Detect which cell encompasses the target text, then output its [X, Y] center coordinate. 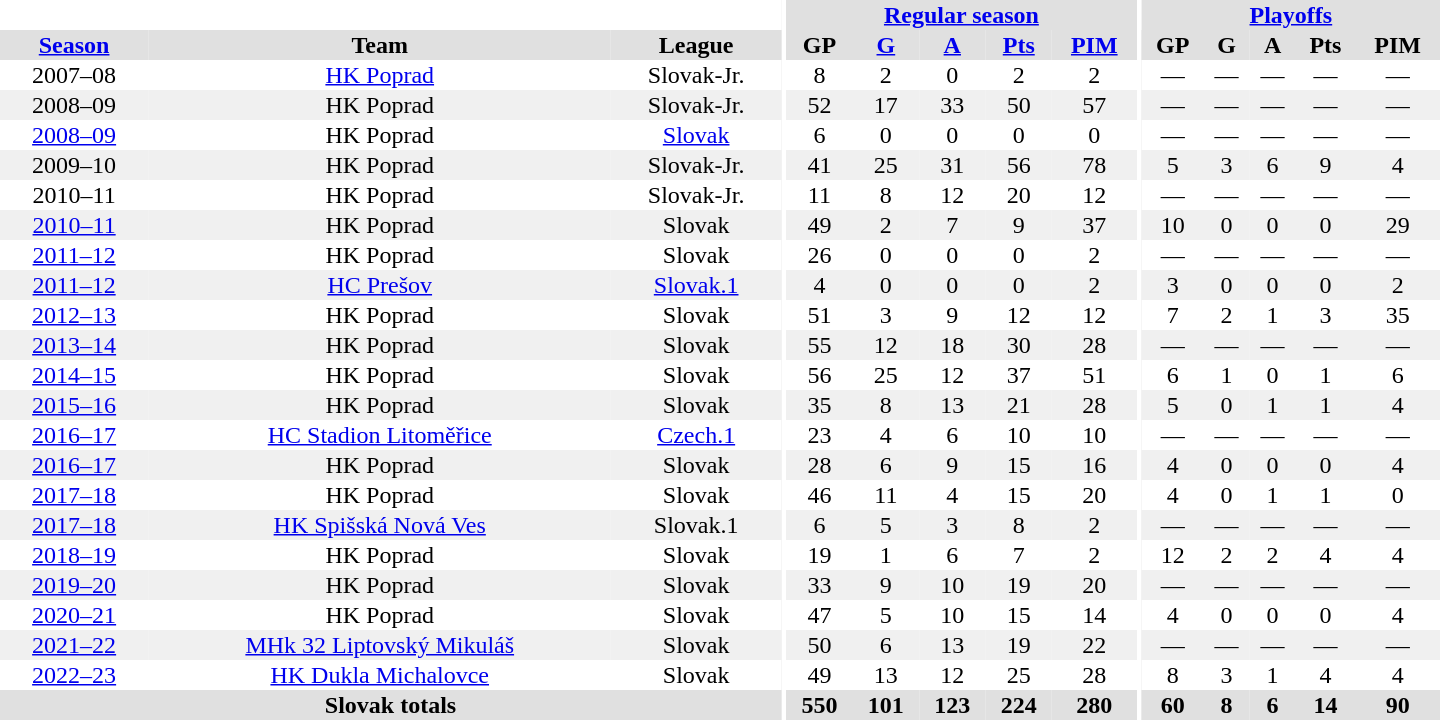
Team [380, 45]
HC Prešov [380, 285]
550 [819, 705]
78 [1094, 165]
30 [1019, 345]
HK Spišská Nová Ves [380, 525]
18 [952, 345]
47 [819, 615]
52 [819, 105]
57 [1094, 105]
2020–21 [74, 615]
HC Stadion Litoměřice [380, 435]
123 [952, 705]
2022–23 [74, 675]
21 [1019, 405]
41 [819, 165]
2021–22 [74, 645]
17 [886, 105]
23 [819, 435]
22 [1094, 645]
2012–13 [74, 315]
224 [1019, 705]
46 [819, 495]
101 [886, 705]
90 [1398, 705]
2009–10 [74, 165]
Slovak totals [390, 705]
55 [819, 345]
60 [1173, 705]
MHk 32 Liptovský Mikuláš [380, 645]
Regular season [961, 15]
2019–20 [74, 585]
280 [1094, 705]
2013–14 [74, 345]
League [696, 45]
31 [952, 165]
Playoffs [1291, 15]
Season [74, 45]
Czech.1 [696, 435]
29 [1398, 225]
2015–16 [74, 405]
HK Dukla Michalovce [380, 675]
2014–15 [74, 375]
16 [1094, 465]
2007–08 [74, 75]
2018–19 [74, 555]
26 [819, 255]
